Return (X, Y) of the center of cell containing provided text 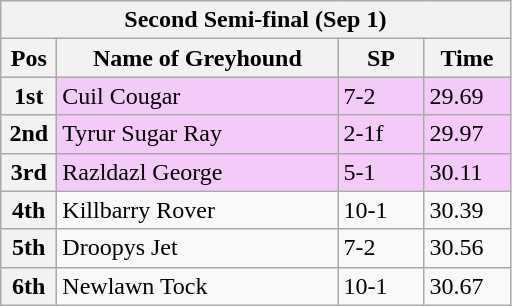
6th (29, 286)
Time (467, 58)
3rd (29, 172)
29.97 (467, 134)
Tyrur Sugar Ray (198, 134)
30.39 (467, 210)
Killbarry Rover (198, 210)
29.69 (467, 96)
Cuil Cougar (198, 96)
Droopys Jet (198, 248)
Newlawn Tock (198, 286)
5-1 (381, 172)
SP (381, 58)
30.11 (467, 172)
30.56 (467, 248)
5th (29, 248)
1st (29, 96)
Name of Greyhound (198, 58)
2-1f (381, 134)
Second Semi-final (Sep 1) (256, 20)
Pos (29, 58)
Razldazl George (198, 172)
2nd (29, 134)
30.67 (467, 286)
4th (29, 210)
